Output the (X, Y) coordinate of the center of the cell containing the given text.  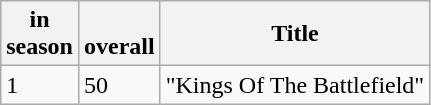
Title (295, 34)
"Kings Of The Battlefield" (295, 85)
overall (119, 34)
50 (119, 85)
1 (40, 85)
inseason (40, 34)
